Provide the [X, Y] coordinate of the cell's center where the given text is located.  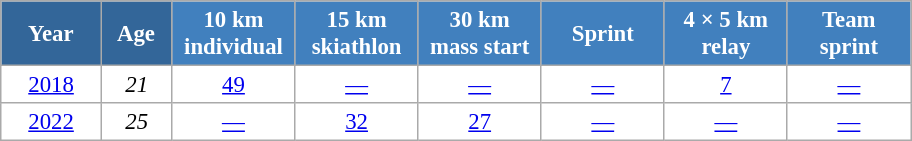
32 [356, 122]
49 [234, 85]
7 [726, 85]
Sprint [602, 34]
Team sprint [848, 34]
25 [136, 122]
15 km skiathlon [356, 34]
Year [52, 34]
27 [480, 122]
2018 [52, 85]
Age [136, 34]
10 km individual [234, 34]
30 km mass start [480, 34]
4 × 5 km relay [726, 34]
2022 [52, 122]
21 [136, 85]
